Pinpoint the cell where the given text exists, returning its [x, y] midpoint coordinate. 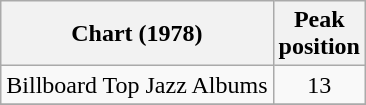
Peakposition [319, 34]
13 [319, 85]
Billboard Top Jazz Albums [137, 85]
Chart (1978) [137, 34]
